Identify which cell holds the provided text, then report its (X, Y) central coordinate. 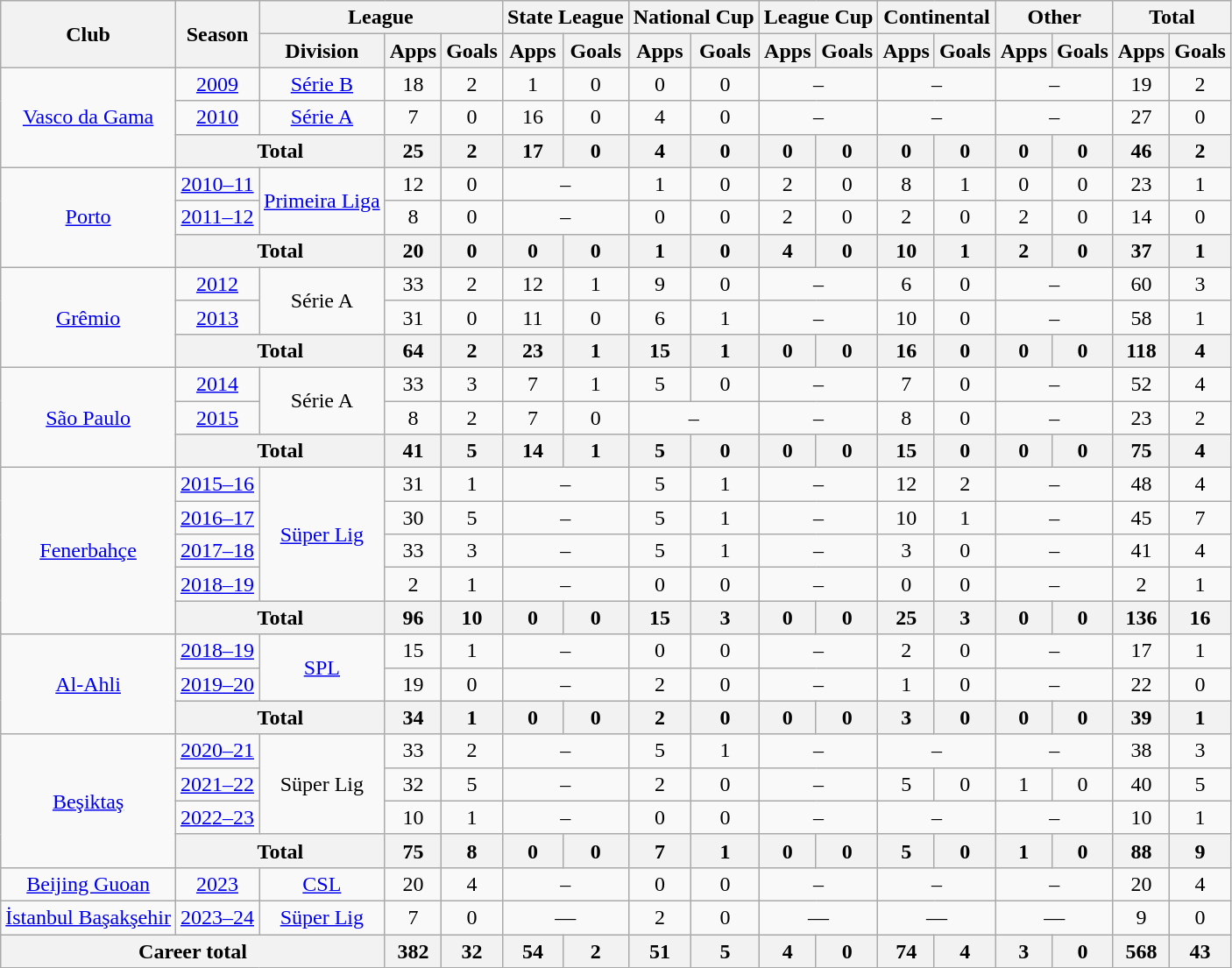
43 (1200, 950)
2012 (217, 284)
2011–12 (217, 217)
2020–21 (217, 751)
2015 (217, 418)
State League (565, 18)
Primeira Liga (322, 201)
45 (1141, 518)
Porto (89, 217)
SPL (322, 668)
National Cup (694, 18)
Beşiktaş (89, 801)
38 (1141, 751)
51 (660, 950)
39 (1141, 717)
60 (1141, 284)
18 (413, 84)
Fenerbahçe (89, 551)
30 (413, 518)
São Paulo (89, 417)
Beijing Guoan (89, 884)
118 (1141, 350)
League Cup (818, 18)
54 (533, 950)
Vasco da Gama (89, 117)
46 (1141, 151)
Season (217, 34)
2023 (217, 884)
40 (1141, 784)
2015–16 (217, 484)
2016–17 (217, 518)
27 (1141, 117)
58 (1141, 317)
2013 (217, 317)
Division (322, 51)
2010 (217, 117)
74 (906, 950)
2017–18 (217, 551)
22 (1141, 684)
88 (1141, 851)
52 (1141, 384)
96 (413, 618)
2021–22 (217, 784)
2009 (217, 84)
382 (413, 950)
2014 (217, 384)
2010–11 (217, 184)
34 (413, 717)
37 (1141, 251)
48 (1141, 484)
568 (1141, 950)
136 (1141, 618)
2023–24 (217, 917)
2022–23 (217, 817)
CSL (322, 884)
Career total (193, 950)
Grêmio (89, 317)
Club (89, 34)
Continental (937, 18)
64 (413, 350)
Other (1054, 18)
Al-Ahli (89, 684)
11 (533, 317)
Série B (322, 84)
League (381, 18)
İstanbul Başakşehir (89, 917)
2019–20 (217, 684)
